Extract the [x, y] coordinate from the center of the cell holding the provided text.  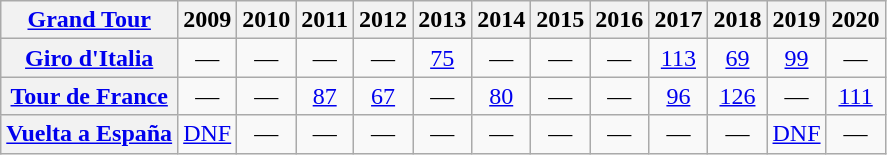
75 [442, 58]
2015 [560, 20]
67 [384, 96]
111 [856, 96]
126 [738, 96]
2012 [384, 20]
Vuelta a España [90, 134]
2014 [502, 20]
Tour de France [90, 96]
2016 [620, 20]
2020 [856, 20]
2018 [738, 20]
113 [678, 58]
2009 [208, 20]
80 [502, 96]
Grand Tour [90, 20]
2017 [678, 20]
99 [796, 58]
2019 [796, 20]
2013 [442, 20]
2011 [325, 20]
69 [738, 58]
Giro d'Italia [90, 58]
87 [325, 96]
96 [678, 96]
2010 [266, 20]
